Extract the (X, Y) coordinate from the center of the cell holding the provided text.  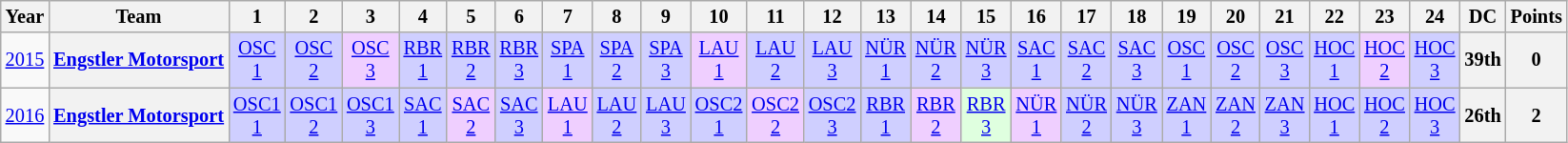
8 (617, 16)
39th (1482, 60)
16 (1036, 16)
OSC11 (257, 115)
SPA2 (617, 60)
20 (1236, 16)
11 (775, 16)
4 (423, 16)
14 (935, 16)
3 (371, 16)
9 (666, 16)
24 (1435, 16)
OSC21 (719, 115)
17 (1086, 16)
ZAN3 (1285, 115)
Team (139, 16)
OSC13 (371, 115)
19 (1187, 16)
ZAN1 (1187, 115)
0 (1537, 60)
21 (1285, 16)
Year (25, 16)
18 (1137, 16)
12 (833, 16)
13 (886, 16)
1 (257, 16)
DC (1482, 16)
OSC23 (833, 115)
10 (719, 16)
SPA3 (666, 60)
23 (1385, 16)
ZAN2 (1236, 115)
7 (568, 16)
26th (1482, 115)
OSC22 (775, 115)
6 (519, 16)
5 (471, 16)
OSC12 (314, 115)
SPA1 (568, 60)
2016 (25, 115)
Points (1537, 16)
2015 (25, 60)
22 (1334, 16)
15 (987, 16)
